Provide the (X, Y) coordinate of the cell's center where the given text is located.  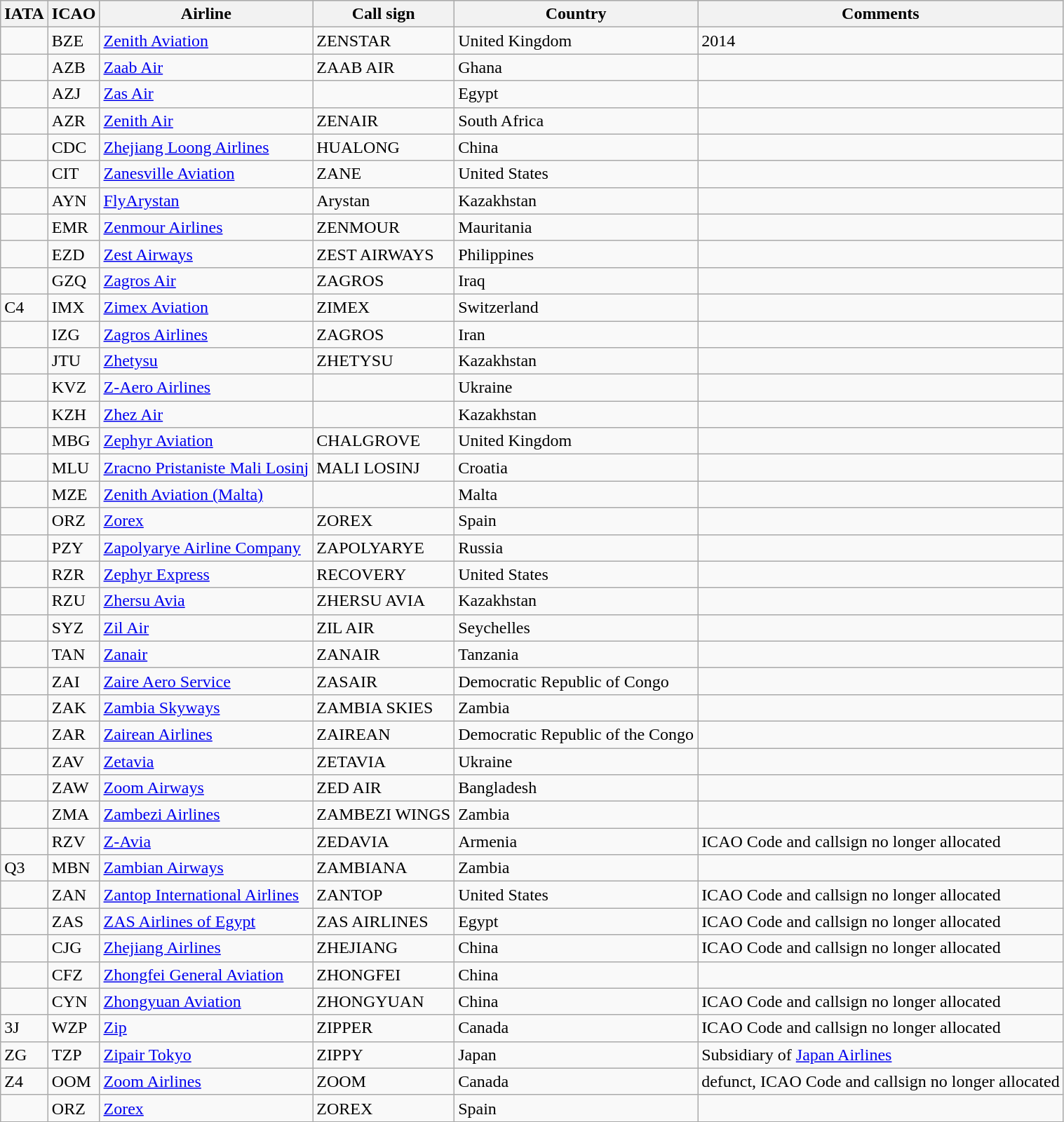
Zracno Pristaniste Mali Losinj (206, 468)
Zephyr Express (206, 574)
Zhersu Avia (206, 601)
Country (577, 14)
JTU (74, 361)
CYN (74, 1001)
ZIMEX (384, 307)
ICAO (74, 14)
Z4 (25, 1081)
Zantop International Airlines (206, 895)
Zipair Tokyo (206, 1055)
FlyArystan (206, 201)
ZAAB AIR (384, 67)
defunct, ICAO Code and callsign no longer allocated (881, 1081)
Zambia Skyways (206, 708)
ZIL AIR (384, 628)
ZASAIR (384, 681)
ZEST AIRWAYS (384, 254)
IATA (25, 14)
Zairean Airlines (206, 734)
Z-Aero Airlines (206, 388)
AZR (74, 121)
ZHONGFEI (384, 975)
Zenith Air (206, 121)
Zoom Airways (206, 788)
ZETAVIA (384, 761)
RZU (74, 601)
Japan (577, 1055)
WZP (74, 1028)
MBN (74, 868)
Zil Air (206, 628)
Zagros Airlines (206, 334)
TZP (74, 1055)
ZEDAVIA (384, 841)
Mauritania (577, 227)
MLU (74, 468)
ZAMBIANA (384, 868)
Ghana (577, 67)
Zanesville Aviation (206, 174)
ZAW (74, 788)
Zhetysu (206, 361)
ZENSTAR (384, 41)
Zimex Aviation (206, 307)
Z-Avia (206, 841)
ZED AIR (384, 788)
CIT (74, 174)
GZQ (74, 280)
MZE (74, 494)
Zaire Aero Service (206, 681)
ZAN (74, 895)
ZAMBEZI WINGS (384, 815)
ZHONGYUAN (384, 1001)
Arystan (384, 201)
2014 (881, 41)
CFZ (74, 975)
ZANE (384, 174)
Zanair (206, 654)
Zambezi Airlines (206, 815)
Subsidiary of Japan Airlines (881, 1055)
ZAR (74, 734)
ZHETYSU (384, 361)
Zenith Aviation (206, 41)
RECOVERY (384, 574)
KZH (74, 414)
Q3 (25, 868)
IZG (74, 334)
BZE (74, 41)
Philippines (577, 254)
Zip (206, 1028)
Zenith Aviation (Malta) (206, 494)
PZY (74, 548)
Democratic Republic of the Congo (577, 734)
ZAIREAN (384, 734)
ZAPOLYARYE (384, 548)
Zagros Air (206, 280)
Zas Air (206, 94)
Zhejiang Airlines (206, 948)
TAN (74, 654)
RZR (74, 574)
ZENAIR (384, 121)
Zapolyarye Airline Company (206, 548)
Zhongyuan Aviation (206, 1001)
CDC (74, 147)
ZAS Airlines of Egypt (206, 921)
SYZ (74, 628)
Zhongfei General Aviation (206, 975)
AYN (74, 201)
Zhez Air (206, 414)
ZOOM (384, 1081)
RZV (74, 841)
Democratic Republic of Congo (577, 681)
ZHERSU AVIA (384, 601)
C4 (25, 307)
Zetavia (206, 761)
Switzerland (577, 307)
ZANAIR (384, 654)
Zaab Air (206, 67)
ZAS (74, 921)
CHALGROVE (384, 441)
Malta (577, 494)
ZENMOUR (384, 227)
Comments (881, 14)
AZB (74, 67)
ZHEJIANG (384, 948)
Tanzania (577, 654)
Zhejiang Loong Airlines (206, 147)
Bangladesh (577, 788)
3J (25, 1028)
Zephyr Aviation (206, 441)
IMX (74, 307)
KVZ (74, 388)
ZMA (74, 815)
ZIPPER (384, 1028)
ZAV (74, 761)
CJG (74, 948)
Zenmour Airlines (206, 227)
Iraq (577, 280)
Russia (577, 548)
EZD (74, 254)
ZAS AIRLINES (384, 921)
MBG (74, 441)
Armenia (577, 841)
Iran (577, 334)
AZJ (74, 94)
Zest Airways (206, 254)
ZAI (74, 681)
South Africa (577, 121)
ZAMBIA SKIES (384, 708)
HUALONG (384, 147)
OOM (74, 1081)
Seychelles (577, 628)
ZIPPY (384, 1055)
Croatia (577, 468)
ZG (25, 1055)
Call sign (384, 14)
MALI LOSINJ (384, 468)
Zoom Airlines (206, 1081)
ZAK (74, 708)
Zambian Airways (206, 868)
ZANTOP (384, 895)
EMR (74, 227)
Airline (206, 14)
